Find where the given text appears and provide that cell's center as (x, y) coordinate. 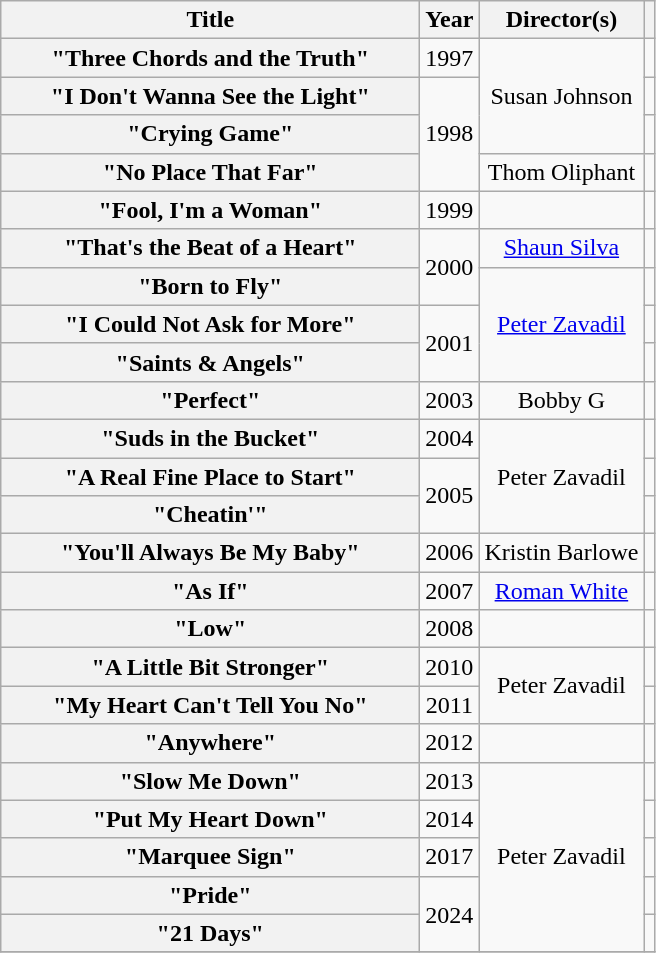
2011 (450, 705)
"A Little Bit Stronger" (210, 667)
Year (450, 20)
Director(s) (562, 20)
2014 (450, 819)
1998 (450, 134)
"Pride" (210, 895)
"I Don't Wanna See the Light" (210, 96)
"Perfect" (210, 400)
"Marquee Sign" (210, 857)
Shaun Silva (562, 248)
2024 (450, 914)
"Fool, I'm a Woman" (210, 210)
"Low" (210, 629)
"No Place That Far" (210, 172)
2012 (450, 743)
2001 (450, 343)
Thom Oliphant (562, 172)
2007 (450, 591)
"Cheatin'" (210, 515)
2005 (450, 496)
"Slow Me Down" (210, 781)
"Three Chords and the Truth" (210, 58)
2008 (450, 629)
2010 (450, 667)
2006 (450, 553)
"You'll Always Be My Baby" (210, 553)
"Put My Heart Down" (210, 819)
"21 Days" (210, 933)
"As If" (210, 591)
Susan Johnson (562, 96)
"Born to Fly" (210, 286)
Roman White (562, 591)
1999 (450, 210)
2000 (450, 267)
Kristin Barlowe (562, 553)
2013 (450, 781)
"Saints & Angels" (210, 362)
2017 (450, 857)
Bobby G (562, 400)
1997 (450, 58)
"That's the Beat of a Heart" (210, 248)
"Crying Game" (210, 134)
"My Heart Can't Tell You No" (210, 705)
2003 (450, 400)
Title (210, 20)
"I Could Not Ask for More" (210, 324)
"Anywhere" (210, 743)
2004 (450, 438)
"Suds in the Bucket" (210, 438)
"A Real Fine Place to Start" (210, 477)
